Pinpoint the cell where the given text exists, returning its (x, y) midpoint coordinate. 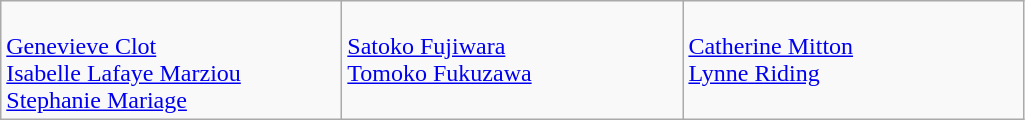
Satoko FujiwaraTomoko Fukuzawa (512, 60)
Catherine MittonLynne Riding (854, 60)
Genevieve ClotIsabelle Lafaye MarziouStephanie Mariage (172, 60)
